Determine the (x, y) coordinate at the center of the cell enclosing the given text.  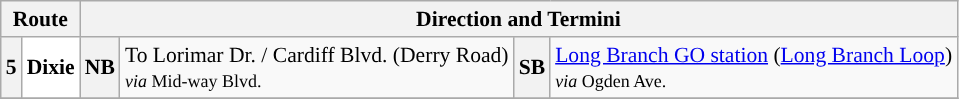
5 (12, 68)
To Lorimar Dr. / Cardiff Blvd. (Derry Road)via Mid-way Blvd. (317, 68)
Long Branch GO station (Long Branch Loop)via Ogden Ave. (754, 68)
Route (40, 19)
NB (100, 68)
Dixie (51, 68)
Direction and Termini (518, 19)
SB (532, 68)
